From the cell containing the given text, extract its center point as (x, y) coordinate. 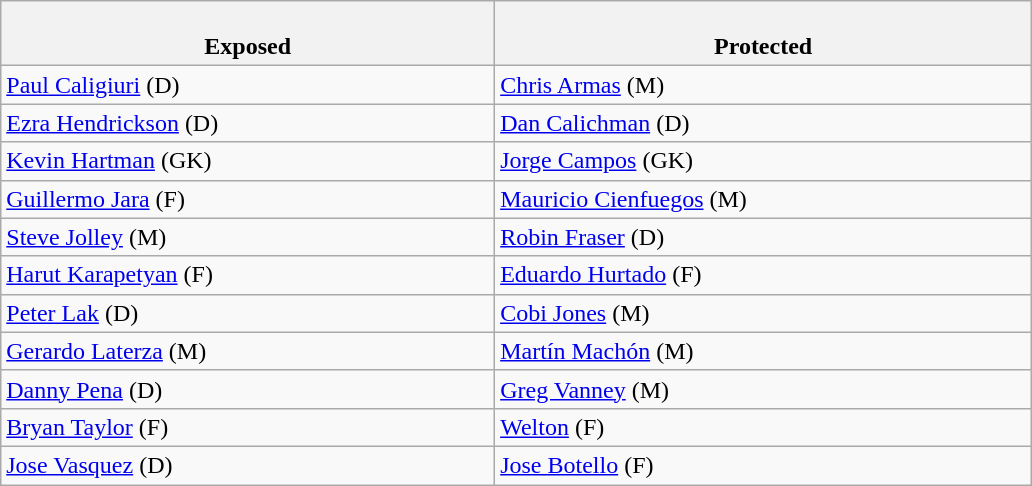
Greg Vanney (M) (764, 389)
Protected (764, 34)
Steve Jolley (M) (248, 237)
Kevin Hartman (GK) (248, 161)
Martín Machón (M) (764, 351)
Chris Armas (M) (764, 85)
Robin Fraser (D) (764, 237)
Cobi Jones (M) (764, 313)
Ezra Hendrickson (D) (248, 123)
Eduardo Hurtado (F) (764, 275)
Jose Vasquez (D) (248, 465)
Paul Caligiuri (D) (248, 85)
Danny Pena (D) (248, 389)
Gerardo Laterza (M) (248, 351)
Jorge Campos (GK) (764, 161)
Harut Karapetyan (F) (248, 275)
Jose Botello (F) (764, 465)
Peter Lak (D) (248, 313)
Mauricio Cienfuegos (M) (764, 199)
Exposed (248, 34)
Guillermo Jara (F) (248, 199)
Dan Calichman (D) (764, 123)
Bryan Taylor (F) (248, 427)
Welton (F) (764, 427)
